Search for the cell housing the specified text and yield its [X, Y] center coordinate. 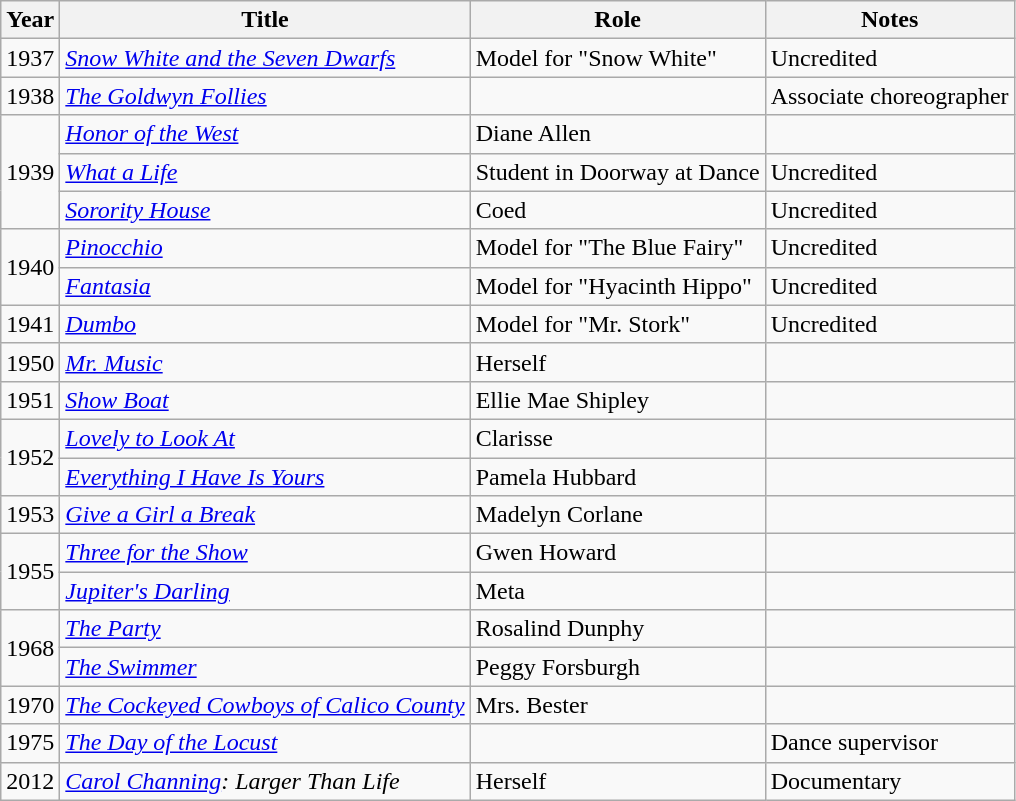
What a Life [265, 172]
Ellie Mae Shipley [618, 400]
Year [30, 20]
2012 [30, 781]
Associate choreographer [890, 96]
Carol Channing: Larger Than Life [265, 781]
1937 [30, 58]
Gwen Howard [618, 553]
Role [618, 20]
Documentary [890, 781]
Model for "Hyacinth Hippo" [618, 286]
The Party [265, 629]
Fantasia [265, 286]
Madelyn Corlane [618, 515]
Student in Doorway at Dance [618, 172]
Honor of the West [265, 134]
Lovely to Look At [265, 438]
Model for "The Blue Fairy" [618, 248]
1975 [30, 743]
Pamela Hubbard [618, 477]
Mrs. Bester [618, 705]
1955 [30, 572]
Notes [890, 20]
Model for "Snow White" [618, 58]
Title [265, 20]
Model for "Mr. Stork" [618, 324]
The Swimmer [265, 667]
Mr. Music [265, 362]
Three for the Show [265, 553]
1952 [30, 457]
1940 [30, 267]
Show Boat [265, 400]
Meta [618, 591]
Sorority House [265, 210]
The Goldwyn Follies [265, 96]
1951 [30, 400]
1968 [30, 648]
Clarisse [618, 438]
1939 [30, 172]
The Day of the Locust [265, 743]
Peggy Forsburgh [618, 667]
Coed [618, 210]
Pinocchio [265, 248]
1970 [30, 705]
Snow White and the Seven Dwarfs [265, 58]
1953 [30, 515]
1938 [30, 96]
1941 [30, 324]
Rosalind Dunphy [618, 629]
Dance supervisor [890, 743]
The Cockeyed Cowboys of Calico County [265, 705]
Dumbo [265, 324]
Everything I Have Is Yours [265, 477]
1950 [30, 362]
Jupiter's Darling [265, 591]
Diane Allen [618, 134]
Give a Girl a Break [265, 515]
